Identify which cell holds the provided text, then report its [x, y] central coordinate. 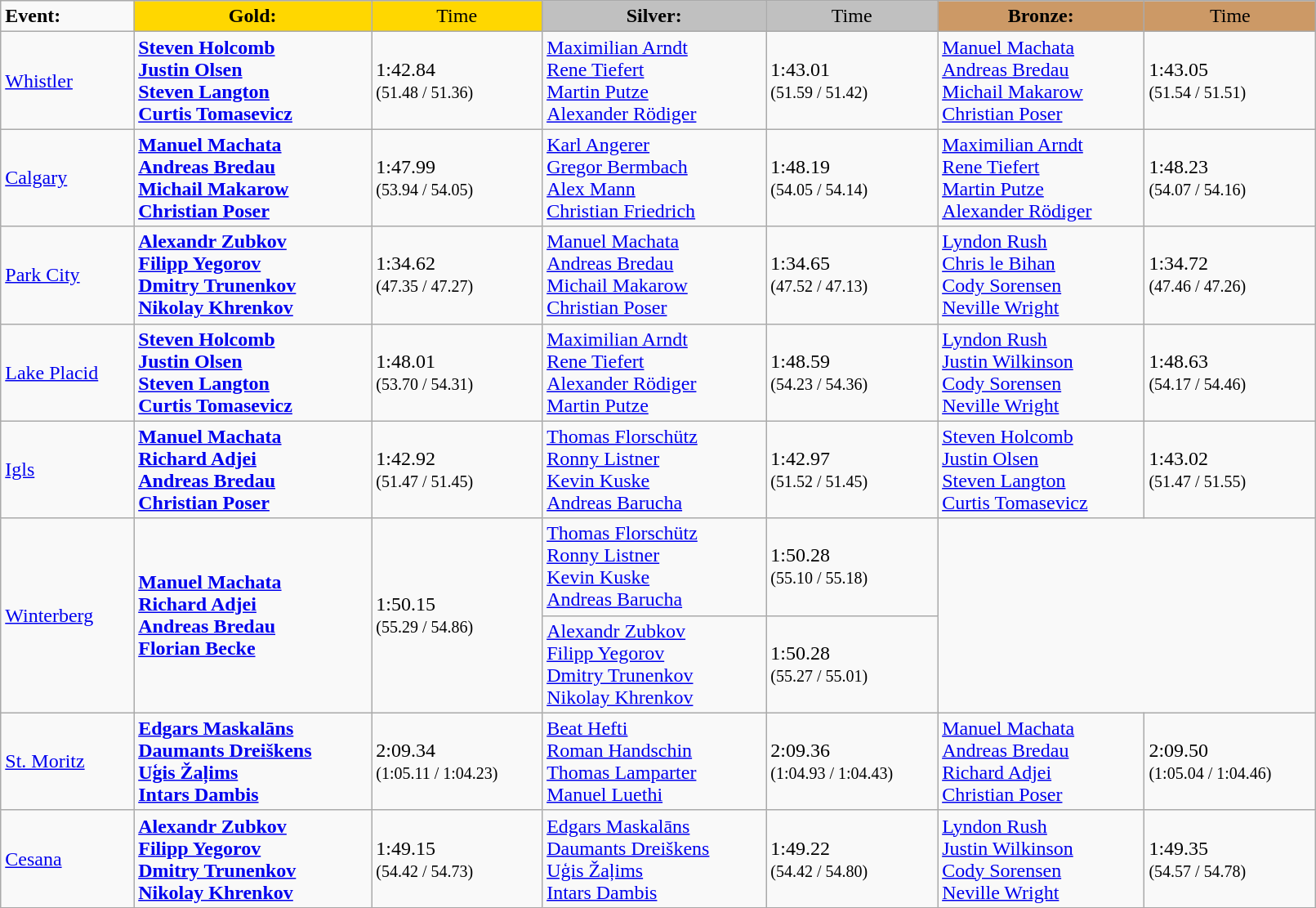
1:42.84 (51.48 / 51.36) [457, 80]
Manuel MachataRichard AdjeiAndreas BredauChristian Poser [253, 469]
2:09.34 (1:05.11 / 1:04.23) [457, 762]
1:34.62 (47.35 / 47.27) [457, 275]
Park City [67, 275]
Gold: [253, 16]
2:09.36 (1:04.93 / 1:04.43) [852, 762]
Beat HeftiRoman HandschinThomas LamparterManuel Luethi [654, 762]
1:43.05 (51.54 / 51.51) [1230, 80]
1:49.35 (54.57 / 54.78) [1230, 858]
Event: [67, 16]
Lyndon RushChris le BihanCody SorensenNeville Wright [1041, 275]
Igls [67, 469]
Manuel MachataRichard AdjeiAndreas BredauFlorian Becke [253, 615]
1:47.99 (53.94 / 54.05) [457, 178]
Karl AngererGregor BermbachAlex MannChristian Friedrich [654, 178]
1:48.63 (54.17 / 54.46) [1230, 373]
Winterberg [67, 615]
Silver: [654, 16]
St. Moritz [67, 762]
Maximilian ArndtRene TiefertAlexander RödigerMartin Putze [654, 373]
1:34.72 (47.46 / 47.26) [1230, 275]
1:50.28 (55.27 / 55.01) [852, 664]
2:09.50 (1:05.04 / 1:04.46) [1230, 762]
Lake Placid [67, 373]
1:48.01 (53.70 / 54.31) [457, 373]
Cesana [67, 858]
1:48.23 (54.07 / 54.16) [1230, 178]
1:43.01 (51.59 / 51.42) [852, 80]
1:43.02 (51.47 / 51.55) [1230, 469]
1:42.92 (51.47 / 51.45) [457, 469]
1:48.19 (54.05 / 54.14) [852, 178]
1:49.22 (54.42 / 54.80) [852, 858]
Manuel MachataAndreas BredauRichard AdjeiChristian Poser [1041, 762]
1:34.65 (47.52 / 47.13) [852, 275]
Whistler [67, 80]
1:42.97 (51.52 / 51.45) [852, 469]
Calgary [67, 178]
Bronze: [1041, 16]
1:48.59 (54.23 / 54.36) [852, 373]
1:49.15 (54.42 / 54.73) [457, 858]
1:50.15 (55.29 / 54.86) [457, 615]
1:50.28 (55.10 / 55.18) [852, 567]
